Identify which cell holds the provided text, then report its (x, y) central coordinate. 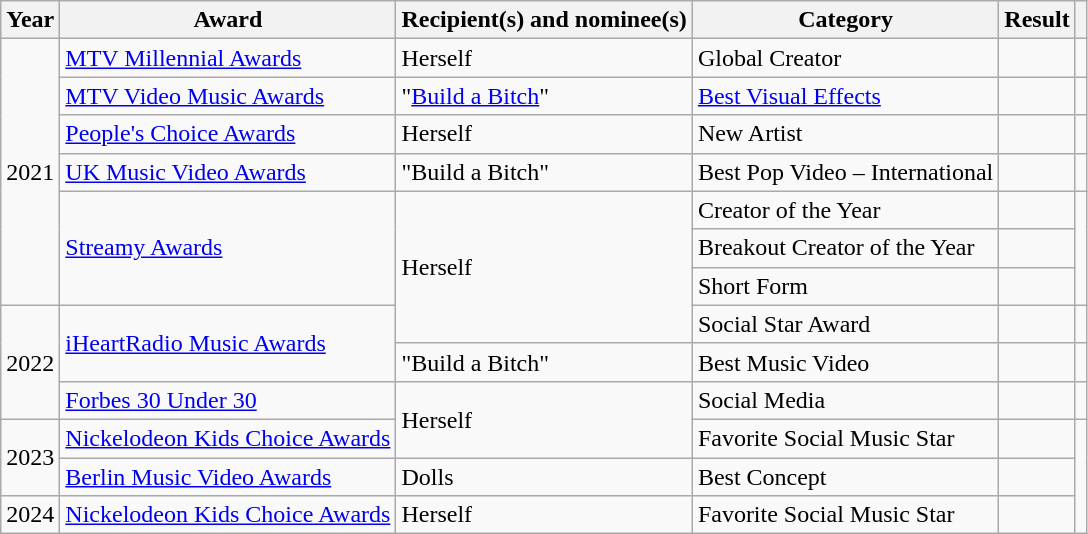
Berlin Music Video Awards (228, 477)
Short Form (845, 286)
Best Visual Effects (845, 96)
MTV Video Music Awards (228, 96)
Best Music Video (845, 362)
People's Choice Awards (228, 134)
Recipient(s) and nominee(s) (544, 20)
2021 (30, 172)
2024 (30, 515)
New Artist (845, 134)
UK Music Video Awards (228, 172)
MTV Millennial Awards (228, 58)
Social Star Award (845, 324)
Best Concept (845, 477)
Creator of the Year (845, 210)
iHeartRadio Music Awards (228, 343)
Result (1037, 20)
2023 (30, 457)
2022 (30, 362)
Streamy Awards (228, 248)
Best Pop Video – International (845, 172)
Dolls (544, 477)
Year (30, 20)
Global Creator (845, 58)
Forbes 30 Under 30 (228, 400)
Category (845, 20)
Social Media (845, 400)
Breakout Creator of the Year (845, 248)
Award (228, 20)
